Output the (x, y) coordinate of the center of the cell containing the given text.  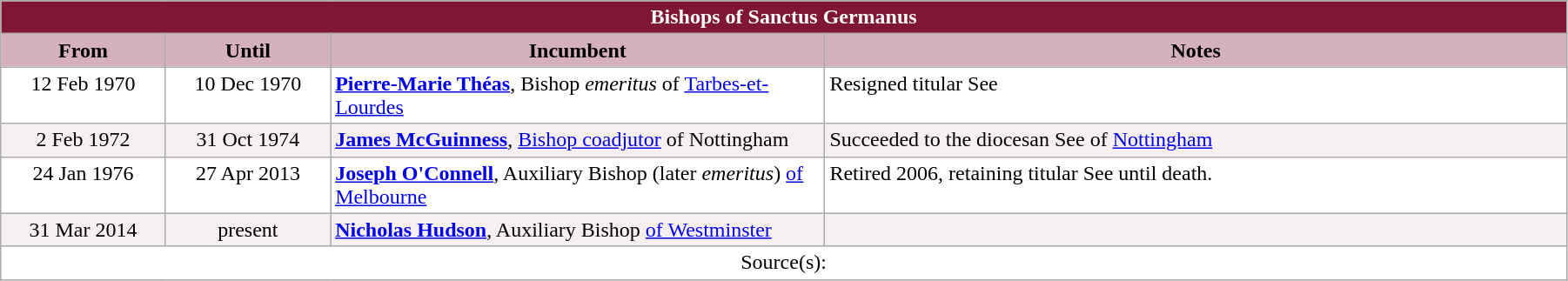
Retired 2006, retaining titular See until death. (1196, 184)
James McGuinness, Bishop coadjutor of Nottingham (578, 140)
Incumbent (578, 50)
12 Feb 1970 (84, 96)
Succeeded to the diocesan See of Nottingham (1196, 140)
31 Oct 1974 (247, 140)
present (247, 230)
Pierre-Marie Théas, Bishop emeritus of Tarbes-et-Lourdes (578, 96)
Source(s): (784, 263)
Bishops of Sanctus Germanus (784, 17)
Nicholas Hudson, Auxiliary Bishop of Westminster (578, 230)
31 Mar 2014 (84, 230)
10 Dec 1970 (247, 96)
Notes (1196, 50)
Resigned titular See (1196, 96)
From (84, 50)
27 Apr 2013 (247, 184)
24 Jan 1976 (84, 184)
2 Feb 1972 (84, 140)
Until (247, 50)
Joseph O'Connell, Auxiliary Bishop (later emeritus) of Melbourne (578, 184)
